Find where the given text appears and provide that cell's center as [X, Y] coordinate. 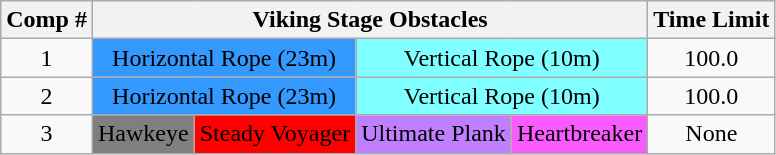
Heartbreaker [579, 134]
None [712, 134]
Viking Stage Obstacles [370, 20]
Comp # [47, 20]
1 [47, 58]
Hawkeye [143, 134]
Time Limit [712, 20]
3 [47, 134]
Steady Voyager [274, 134]
Ultimate Plank [434, 134]
2 [47, 96]
